Extract the (X, Y) coordinate from the center of the cell holding the provided text.  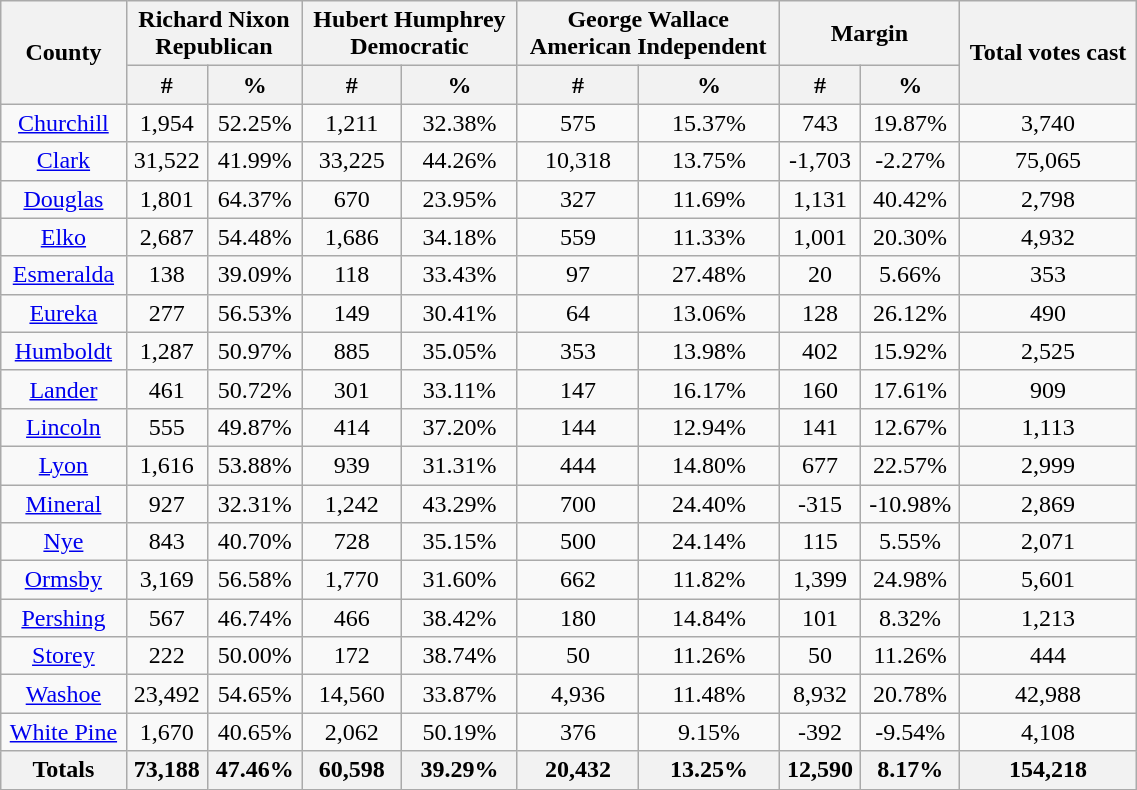
728 (352, 542)
138 (167, 275)
Lyon (64, 465)
13.98% (710, 351)
Margin (869, 34)
24.40% (710, 503)
60,598 (352, 770)
11.82% (710, 580)
8.17% (910, 770)
54.65% (255, 694)
40.42% (910, 199)
1,801 (167, 199)
31.60% (460, 580)
Lincoln (64, 427)
50.19% (460, 732)
-392 (820, 732)
27.48% (710, 275)
144 (578, 427)
26.12% (910, 313)
37.20% (460, 427)
13.25% (710, 770)
402 (820, 351)
2,687 (167, 237)
32.31% (255, 503)
555 (167, 427)
31,522 (167, 161)
-10.98% (910, 503)
33.43% (460, 275)
64 (578, 313)
11.33% (710, 237)
414 (352, 427)
40.65% (255, 732)
40.70% (255, 542)
1,399 (820, 580)
-2.27% (910, 161)
670 (352, 199)
1,131 (820, 199)
41.99% (255, 161)
47.46% (255, 770)
33.87% (460, 694)
Clark (64, 161)
Lander (64, 389)
39.09% (255, 275)
15.92% (910, 351)
2,525 (1048, 351)
2,062 (352, 732)
17.61% (910, 389)
35.05% (460, 351)
11.69% (710, 199)
2,869 (1048, 503)
24.14% (710, 542)
34.18% (460, 237)
56.58% (255, 580)
376 (578, 732)
Hubert HumphreyDemocratic (410, 34)
23.95% (460, 199)
64.37% (255, 199)
180 (578, 618)
172 (352, 656)
23,492 (167, 694)
1,242 (352, 503)
52.25% (255, 123)
50.72% (255, 389)
-1,703 (820, 161)
909 (1048, 389)
700 (578, 503)
9.15% (710, 732)
1,213 (1048, 618)
8.32% (910, 618)
3,740 (1048, 123)
1,770 (352, 580)
11.48% (710, 694)
13.06% (710, 313)
Elko (64, 237)
Humboldt (64, 351)
53.88% (255, 465)
2,798 (1048, 199)
33,225 (352, 161)
12.94% (710, 427)
56.53% (255, 313)
4,936 (578, 694)
14,560 (352, 694)
500 (578, 542)
939 (352, 465)
13.75% (710, 161)
4,932 (1048, 237)
115 (820, 542)
Totals (64, 770)
49.87% (255, 427)
Washoe (64, 694)
559 (578, 237)
Eureka (64, 313)
575 (578, 123)
160 (820, 389)
50.97% (255, 351)
Mineral (64, 503)
20.30% (910, 237)
1,686 (352, 237)
George WallaceAmerican Independent (648, 34)
15.37% (710, 123)
White Pine (64, 732)
31.31% (460, 465)
35.15% (460, 542)
885 (352, 351)
97 (578, 275)
42,988 (1048, 694)
16.17% (710, 389)
12,590 (820, 770)
8,932 (820, 694)
10,318 (578, 161)
490 (1048, 313)
73,188 (167, 770)
327 (578, 199)
677 (820, 465)
101 (820, 618)
4,108 (1048, 732)
1,211 (352, 123)
54.48% (255, 237)
Pershing (64, 618)
149 (352, 313)
154,218 (1048, 770)
Total votes cast (1048, 52)
14.84% (710, 618)
46.74% (255, 618)
5,601 (1048, 580)
12.67% (910, 427)
44.26% (460, 161)
2,999 (1048, 465)
1,113 (1048, 427)
128 (820, 313)
20 (820, 275)
County (64, 52)
22.57% (910, 465)
461 (167, 389)
20,432 (578, 770)
14.80% (710, 465)
43.29% (460, 503)
75,065 (1048, 161)
141 (820, 427)
38.42% (460, 618)
-315 (820, 503)
662 (578, 580)
50.00% (255, 656)
2,071 (1048, 542)
5.55% (910, 542)
32.38% (460, 123)
1,670 (167, 732)
Nye (64, 542)
39.29% (460, 770)
33.11% (460, 389)
24.98% (910, 580)
466 (352, 618)
Douglas (64, 199)
843 (167, 542)
Esmeralda (64, 275)
Churchill (64, 123)
118 (352, 275)
222 (167, 656)
1,616 (167, 465)
19.87% (910, 123)
3,169 (167, 580)
-9.54% (910, 732)
30.41% (460, 313)
Ormsby (64, 580)
277 (167, 313)
927 (167, 503)
1,287 (167, 351)
Richard NixonRepublican (214, 34)
1,001 (820, 237)
1,954 (167, 123)
743 (820, 123)
20.78% (910, 694)
301 (352, 389)
147 (578, 389)
567 (167, 618)
38.74% (460, 656)
5.66% (910, 275)
Storey (64, 656)
